Detect which cell encompasses the target text, then output its [X, Y] center coordinate. 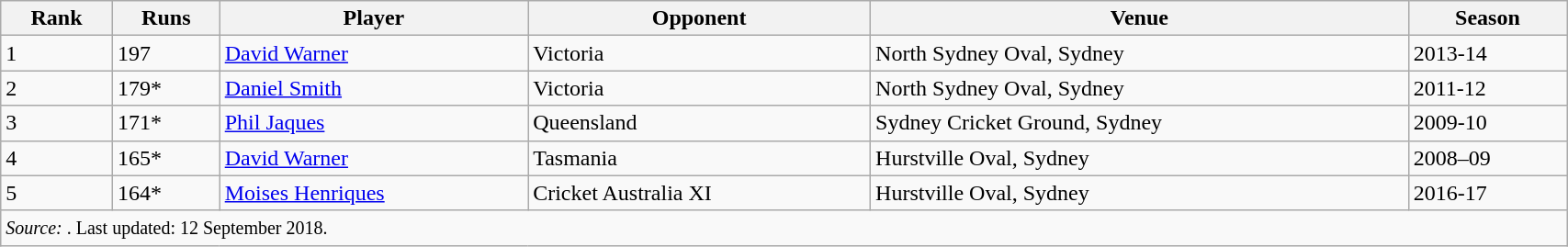
Source: . Last updated: 12 September 2018. [784, 228]
Tasmania [700, 158]
Runs [165, 18]
3 [57, 123]
Player [373, 18]
Season [1487, 18]
Sydney Cricket Ground, Sydney [1140, 123]
Opponent [700, 18]
Phil Jaques [373, 123]
165* [165, 158]
197 [165, 53]
4 [57, 158]
1 [57, 53]
Cricket Australia XI [700, 193]
Rank [57, 18]
2008–09 [1487, 158]
179* [165, 88]
Daniel Smith [373, 88]
Moises Henriques [373, 193]
Queensland [700, 123]
2 [57, 88]
2011-12 [1487, 88]
2016-17 [1487, 193]
2009-10 [1487, 123]
2013-14 [1487, 53]
5 [57, 193]
Venue [1140, 18]
171* [165, 123]
164* [165, 193]
